Return (x, y) of the center of cell containing provided text 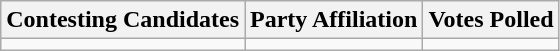
Party Affiliation (334, 20)
Contesting Candidates (123, 20)
Votes Polled (491, 20)
